From the cell containing the given text, extract its center point as (X, Y) coordinate. 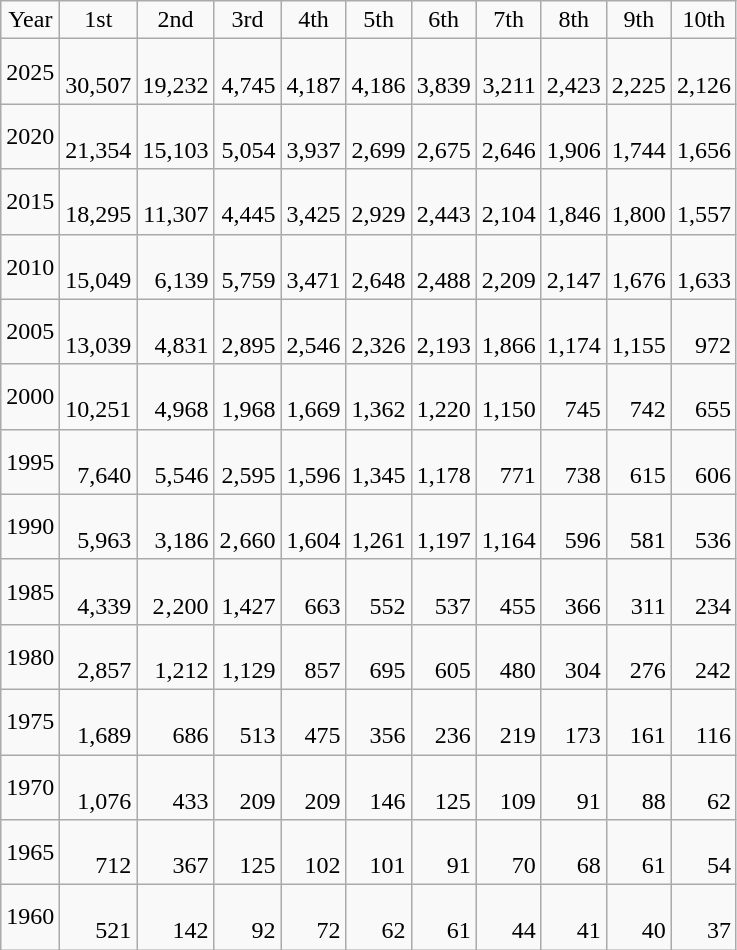
3,425 (314, 202)
1,968 (248, 396)
19,232 (176, 72)
537 (444, 592)
1,604 (314, 526)
4,831 (176, 332)
2,699 (378, 136)
116 (704, 722)
4,445 (248, 202)
1,689 (98, 722)
2,225 (638, 72)
219 (508, 722)
1975 (30, 722)
1,866 (508, 332)
2010 (30, 266)
5,963 (98, 526)
8th (574, 20)
1,427 (248, 592)
102 (314, 852)
2,443 (444, 202)
92 (248, 918)
1,800 (638, 202)
5,054 (248, 136)
236 (444, 722)
742 (638, 396)
2,546 (314, 332)
1,596 (314, 462)
10th (704, 20)
663 (314, 592)
745 (574, 396)
142 (176, 918)
1965 (30, 852)
72 (314, 918)
41 (574, 918)
1,155 (638, 332)
2,895 (248, 332)
1,178 (444, 462)
6th (444, 20)
4,187 (314, 72)
2,675 (444, 136)
1,633 (704, 266)
2,104 (508, 202)
2,193 (444, 332)
1,676 (638, 266)
1,656 (704, 136)
1995 (30, 462)
Year (30, 20)
7th (508, 20)
2,326 (378, 332)
6,139 (176, 266)
37 (704, 918)
356 (378, 722)
615 (638, 462)
1990 (30, 526)
88 (638, 786)
552 (378, 592)
605 (444, 656)
21,354 (98, 136)
304 (574, 656)
1,220 (444, 396)
1,212 (176, 656)
3rd (248, 20)
1,197 (444, 526)
606 (704, 462)
1960 (30, 918)
3,211 (508, 72)
40 (638, 918)
101 (378, 852)
712 (98, 852)
2025 (30, 72)
2,147 (574, 266)
521 (98, 918)
2,423 (574, 72)
367 (176, 852)
1st (98, 20)
536 (704, 526)
1,846 (574, 202)
44 (508, 918)
54 (704, 852)
1,669 (314, 396)
10,251 (98, 396)
15,103 (176, 136)
655 (704, 396)
1,362 (378, 396)
11,307 (176, 202)
242 (704, 656)
695 (378, 656)
4,968 (176, 396)
455 (508, 592)
311 (638, 592)
3,186 (176, 526)
2nd (176, 20)
2,648 (378, 266)
1,076 (98, 786)
1,744 (638, 136)
70 (508, 852)
4,745 (248, 72)
146 (378, 786)
5,759 (248, 266)
1,261 (378, 526)
4th (314, 20)
2000 (30, 396)
2‚200 (176, 592)
7,640 (98, 462)
771 (508, 462)
857 (314, 656)
5th (378, 20)
513 (248, 722)
1970 (30, 786)
1,150 (508, 396)
18,295 (98, 202)
1,129 (248, 656)
30,507 (98, 72)
2,646 (508, 136)
1985 (30, 592)
3,839 (444, 72)
5,546 (176, 462)
2‚660 (248, 526)
2,126 (704, 72)
972 (704, 332)
480 (508, 656)
738 (574, 462)
234 (704, 592)
1,557 (704, 202)
2,595 (248, 462)
2005 (30, 332)
9th (638, 20)
1,164 (508, 526)
2015 (30, 202)
581 (638, 526)
475 (314, 722)
173 (574, 722)
1,345 (378, 462)
15,049 (98, 266)
161 (638, 722)
2,929 (378, 202)
366 (574, 592)
433 (176, 786)
4,339 (98, 592)
4,186 (378, 72)
686 (176, 722)
1980 (30, 656)
13,039 (98, 332)
3,471 (314, 266)
2,857 (98, 656)
2,209 (508, 266)
3,937 (314, 136)
1,906 (574, 136)
596 (574, 526)
109 (508, 786)
276 (638, 656)
1,174 (574, 332)
68 (574, 852)
2,488 (444, 266)
2020 (30, 136)
